Search for the cell housing the specified text and yield its (x, y) center coordinate. 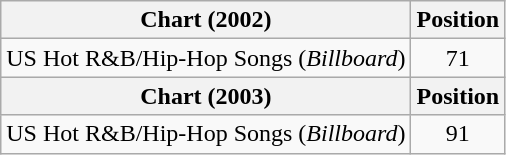
Chart (2003) (206, 96)
71 (458, 58)
Chart (2002) (206, 20)
91 (458, 134)
